Determine the (X, Y) coordinate at the center of the cell enclosing the given text.  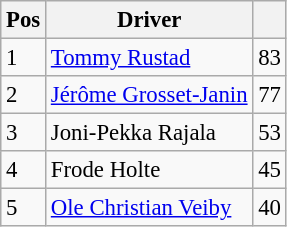
Tommy Rustad (150, 58)
4 (24, 170)
53 (270, 133)
1 (24, 58)
3 (24, 133)
Ole Christian Veiby (150, 208)
Frode Holte (150, 170)
Jérôme Grosset-Janin (150, 95)
45 (270, 170)
Driver (150, 20)
Pos (24, 20)
77 (270, 95)
40 (270, 208)
Joni-Pekka Rajala (150, 133)
5 (24, 208)
2 (24, 95)
83 (270, 58)
